Find where the given text appears and provide that cell's center as [X, Y] coordinate. 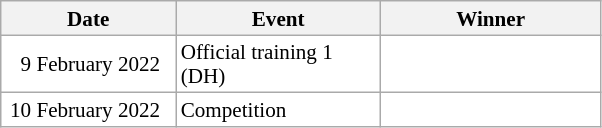
10 February 2022 [88, 110]
9 February 2022 [88, 64]
Official training 1 (DH) [278, 64]
Competition [278, 110]
Event [278, 18]
Date [88, 18]
Winner [491, 18]
